Return (x, y) of the center of cell containing provided text 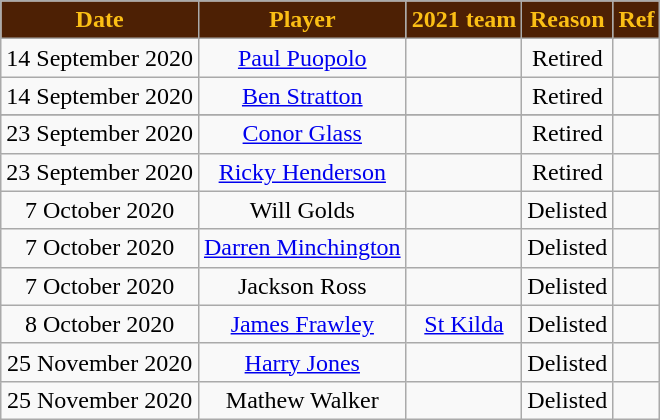
Conor Glass (302, 134)
8 October 2020 (100, 324)
Will Golds (302, 210)
Ref (636, 20)
2021 team (464, 20)
Jackson Ross (302, 286)
Paul Puopolo (302, 58)
Date (100, 20)
Harry Jones (302, 362)
Ricky Henderson (302, 172)
Darren Minchington (302, 248)
Mathew Walker (302, 400)
James Frawley (302, 324)
St Kilda (464, 324)
Reason (568, 20)
Ben Stratton (302, 96)
Player (302, 20)
